Locate the cell with the specified text and output its (X, Y) center coordinate. 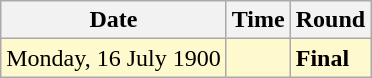
Time (258, 20)
Final (330, 58)
Round (330, 20)
Monday, 16 July 1900 (114, 58)
Date (114, 20)
